Return (X, Y) of the center of cell containing provided text 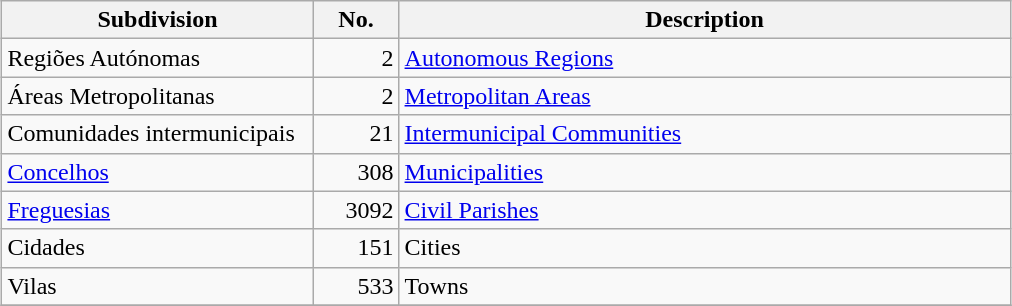
21 (356, 134)
Áreas Metropolitanas (158, 96)
Subdivision (158, 20)
3092 (356, 210)
No. (356, 20)
Comunidades intermunicipais (158, 134)
533 (356, 286)
Autonomous Regions (704, 58)
Regiões Autónomas (158, 58)
Cities (704, 248)
Intermunicipal Communities (704, 134)
Metropolitan Areas (704, 96)
308 (356, 172)
Towns (704, 286)
Vilas (158, 286)
Description (704, 20)
Freguesias (158, 210)
151 (356, 248)
Civil Parishes (704, 210)
Municipalities (704, 172)
Concelhos (158, 172)
Cidades (158, 248)
